Find where the given text appears and provide that cell's center as [x, y] coordinate. 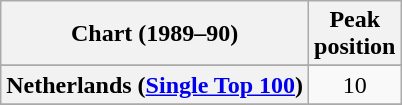
Netherlands (Single Top 100) [155, 85]
Chart (1989–90) [155, 34]
Peakposition [355, 34]
10 [355, 85]
